For the text-containing cell, return its midpoint in (x, y) coordinate format. 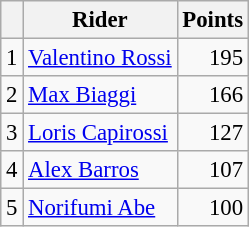
Valentino Rossi (100, 58)
Rider (100, 20)
166 (212, 95)
Alex Barros (100, 170)
Norifumi Abe (100, 208)
127 (212, 133)
107 (212, 170)
Loris Capirossi (100, 133)
5 (12, 208)
1 (12, 58)
Max Biaggi (100, 95)
Points (212, 20)
100 (212, 208)
195 (212, 58)
2 (12, 95)
3 (12, 133)
4 (12, 170)
